Identify which cell holds the provided text, then report its [X, Y] central coordinate. 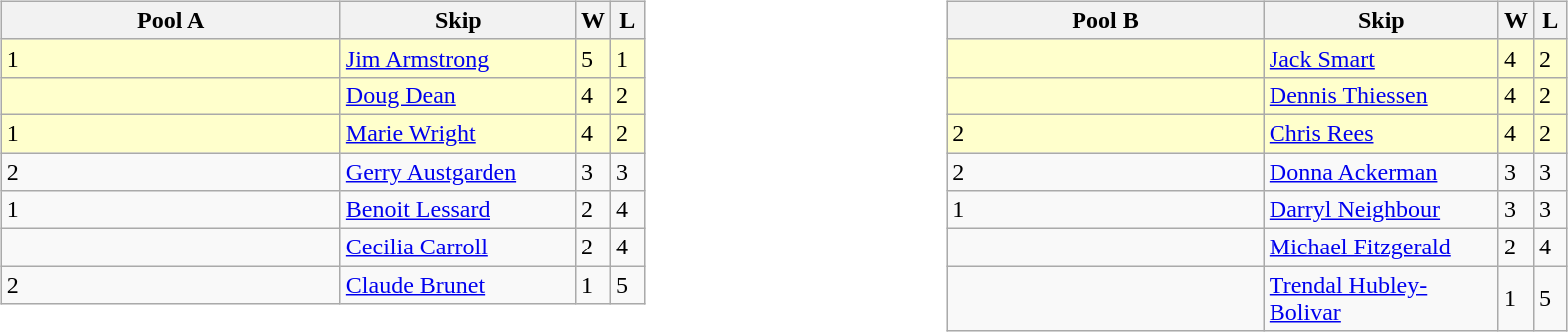
Dennis Thiessen [1381, 95]
Claude Brunet [458, 285]
Chris Rees [1381, 133]
Darryl Neighbour [1381, 210]
Michael Fitzgerald [1381, 248]
Jack Smart [1381, 58]
Benoit Lessard [458, 210]
Pool B [1106, 20]
Cecilia Carroll [458, 248]
Trendal Hubley-Bolivar [1381, 298]
Marie Wright [458, 133]
Jim Armstrong [458, 58]
Pool A [171, 20]
Donna Ackerman [1381, 172]
Gerry Austgarden [458, 172]
Doug Dean [458, 95]
